Determine the (X, Y) coordinate at the center of the cell enclosing the given text.  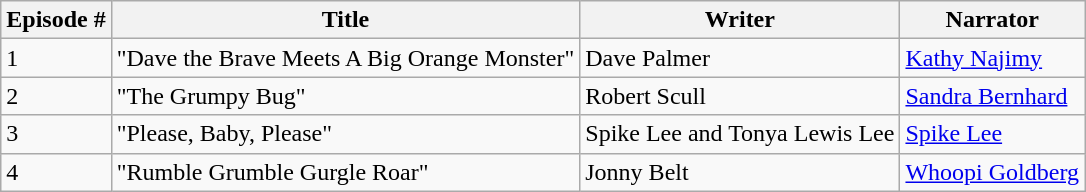
Narrator (992, 20)
1 (56, 58)
Kathy Najimy (992, 58)
Spike Lee (992, 134)
Writer (740, 20)
Episode # (56, 20)
Whoopi Goldberg (992, 172)
"The Grumpy Bug" (346, 96)
Spike Lee and Tonya Lewis Lee (740, 134)
Sandra Bernhard (992, 96)
Jonny Belt (740, 172)
4 (56, 172)
Robert Scull (740, 96)
"Dave the Brave Meets A Big Orange Monster" (346, 58)
3 (56, 134)
2 (56, 96)
"Rumble Grumble Gurgle Roar" (346, 172)
Title (346, 20)
Dave Palmer (740, 58)
"Please, Baby, Please" (346, 134)
